Return the [X, Y] coordinate for the center point of the cell that contains the specified text.  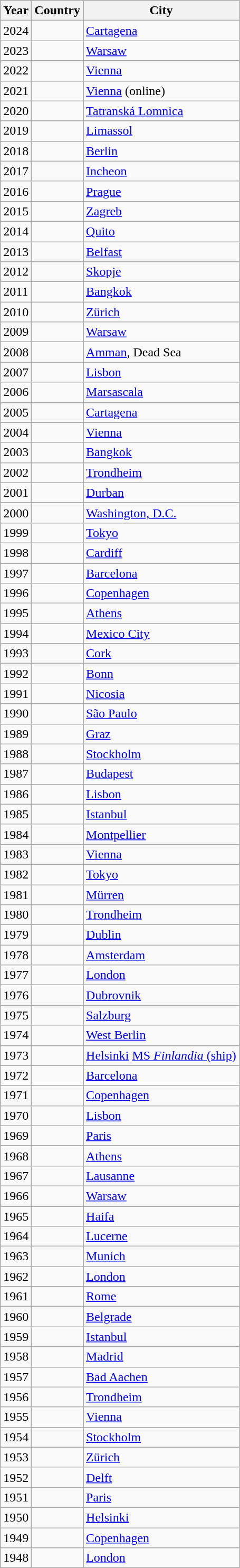
2011 [16, 292]
1999 [16, 533]
Cardiff [161, 553]
1951 [16, 1497]
Bad Aachen [161, 1377]
1959 [16, 1337]
1996 [16, 593]
West Berlin [161, 1035]
1968 [16, 1156]
2001 [16, 493]
1985 [16, 814]
Bonn [161, 674]
1998 [16, 553]
Lucerne [161, 1236]
1997 [16, 573]
1957 [16, 1377]
2000 [16, 513]
Vienna (online) [161, 91]
1953 [16, 1457]
2020 [16, 111]
1990 [16, 714]
Munich [161, 1257]
1993 [16, 654]
1963 [16, 1257]
2015 [16, 211]
1986 [16, 794]
Lausanne [161, 1176]
1969 [16, 1136]
2005 [16, 412]
1979 [16, 935]
Belfast [161, 252]
1987 [16, 774]
1965 [16, 1216]
1949 [16, 1538]
1973 [16, 1055]
Budapest [161, 774]
Skopje [161, 272]
1954 [16, 1437]
2022 [16, 71]
Graz [161, 734]
Salzburg [161, 1015]
1995 [16, 613]
Tatranská Lomnica [161, 111]
2012 [16, 272]
1960 [16, 1317]
1970 [16, 1116]
2013 [16, 252]
1967 [16, 1176]
2010 [16, 312]
2006 [16, 392]
1952 [16, 1477]
São Paulo [161, 714]
Marsascala [161, 392]
Montpellier [161, 834]
Dublin [161, 935]
1982 [16, 874]
1972 [16, 1075]
Helsinki [161, 1517]
1974 [16, 1035]
1978 [16, 955]
1956 [16, 1397]
Berlin [161, 151]
Prague [161, 191]
Durban [161, 493]
1961 [16, 1297]
Country [57, 11]
Madrid [161, 1357]
Delft [161, 1477]
1966 [16, 1196]
1989 [16, 734]
2014 [16, 231]
1962 [16, 1277]
2019 [16, 131]
1980 [16, 915]
Amman, Dead Sea [161, 352]
2021 [16, 91]
1994 [16, 634]
1955 [16, 1417]
1983 [16, 854]
1991 [16, 694]
1981 [16, 895]
Zagreb [161, 211]
1977 [16, 975]
2004 [16, 432]
1950 [16, 1517]
Washington, D.C. [161, 513]
1992 [16, 674]
Mürren [161, 895]
Limassol [161, 131]
2002 [16, 473]
2023 [16, 51]
1964 [16, 1236]
2009 [16, 332]
1975 [16, 1015]
Haifa [161, 1216]
1976 [16, 995]
2017 [16, 171]
2024 [16, 31]
Dubrovnik [161, 995]
2003 [16, 452]
Amsterdam [161, 955]
Incheon [161, 171]
2008 [16, 352]
1984 [16, 834]
1971 [16, 1095]
Nicosia [161, 694]
Cork [161, 654]
Year [16, 11]
2007 [16, 372]
Rome [161, 1297]
Mexico City [161, 634]
1958 [16, 1357]
Quito [161, 231]
1988 [16, 754]
Helsinki MS Finlandia (ship) [161, 1055]
Belgrade [161, 1317]
2018 [16, 151]
2016 [16, 191]
City [161, 11]
1948 [16, 1558]
